Locate the cell with the specified text and output its [X, Y] center coordinate. 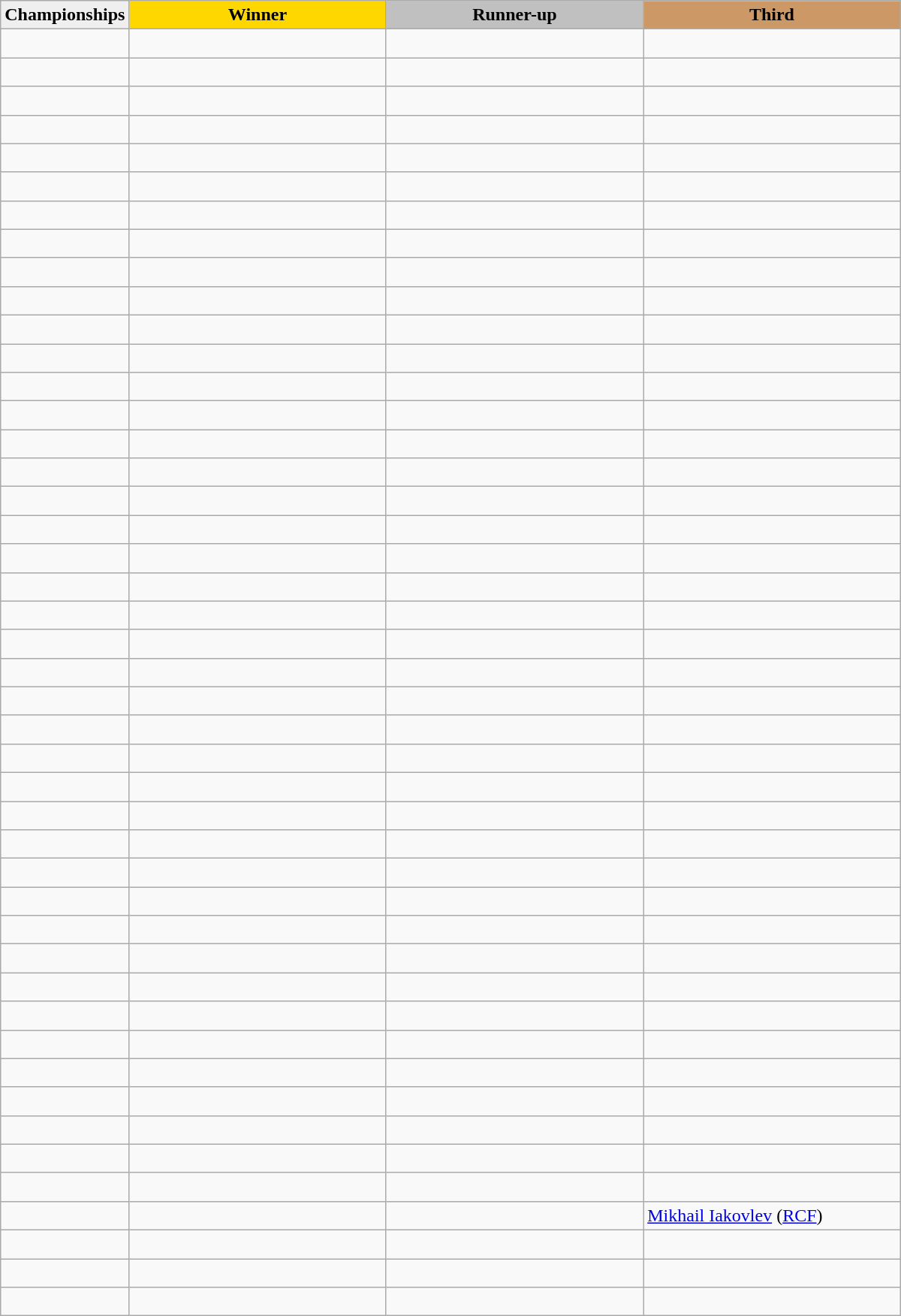
Mikhail Iakovlev (RCF) [772, 1215]
Winner [258, 15]
Third [772, 15]
Championships [65, 15]
Runner-up [515, 15]
